Extract the [x, y] coordinate from the center of the cell holding the provided text.  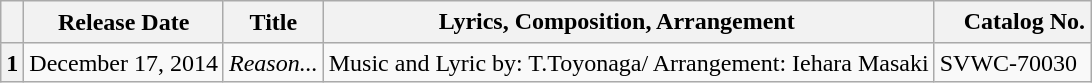
December 17, 2014 [124, 62]
Music and Lyric by: T.Toyonaga/ Arrangement: Iehara Masaki [628, 62]
Lyrics, Composition, Arrangement [628, 22]
1 [12, 62]
Title [273, 22]
Release Date [124, 22]
SVWC-70030 [1012, 62]
Reason... [273, 62]
Catalog No. [1012, 22]
